For the text-containing cell, return its midpoint in [x, y] coordinate format. 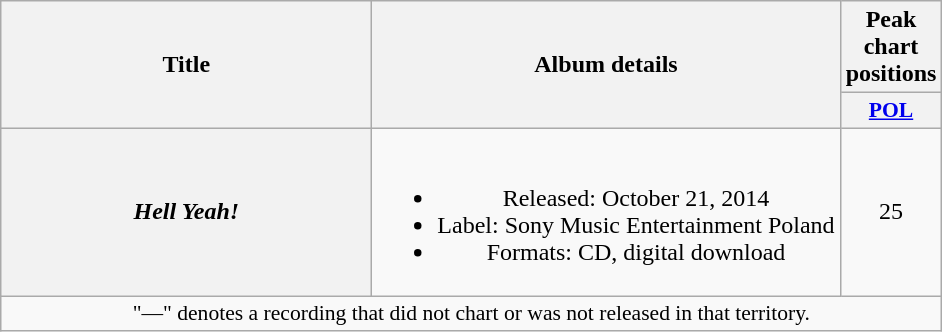
"—" denotes a recording that did not chart or was not released in that territory. [472, 314]
Title [186, 65]
25 [891, 212]
Released: October 21, 2014Label: Sony Music Entertainment PolandFormats: CD, digital download [606, 212]
Album details [606, 65]
Hell Yeah! [186, 212]
Peak chart positions [891, 47]
POL [891, 111]
